From the cell containing the given text, extract its center point as [X, Y] coordinate. 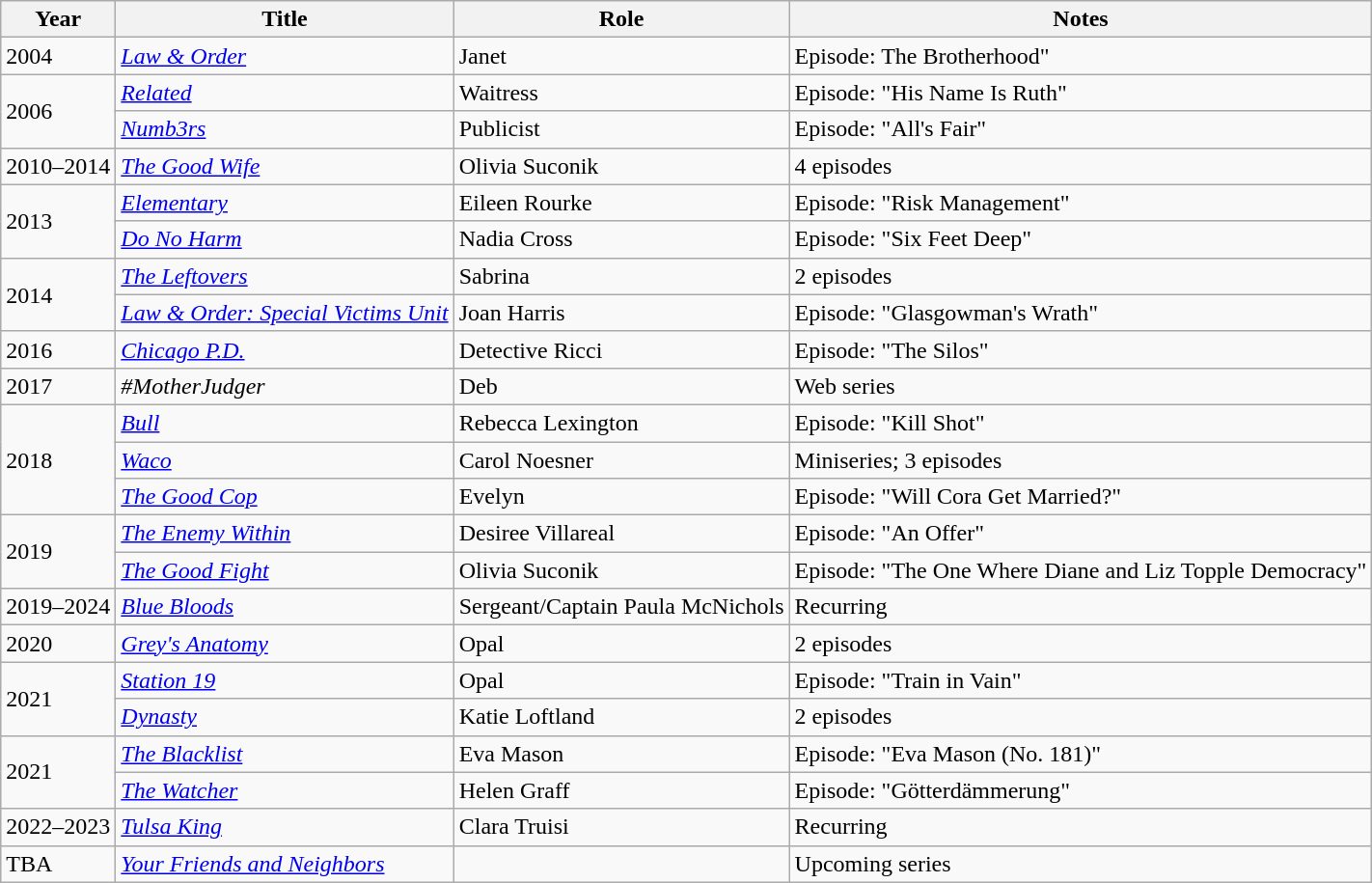
2020 [58, 644]
The Good Wife [285, 166]
Waco [285, 460]
Title [285, 19]
2013 [58, 221]
The Enemy Within [285, 534]
Grey's Anatomy [285, 644]
Upcoming series [1081, 864]
Chicago P.D. [285, 349]
Publicist [621, 129]
Katie Loftland [621, 717]
Web series [1081, 386]
The Watcher [285, 790]
Rebecca Lexington [621, 423]
Year [58, 19]
Sergeant/Captain Paula McNichols [621, 607]
Waitress [621, 93]
The Good Fight [285, 570]
2006 [58, 111]
Eileen Rourke [621, 203]
Episode: "Götterdämmerung" [1081, 790]
Episode: "Eva Mason (No. 181)" [1081, 754]
Elementary [285, 203]
2022–2023 [58, 827]
Episode: "Risk Management" [1081, 203]
Helen Graff [621, 790]
Episode: "The One Where Diane and Liz Topple Democracy" [1081, 570]
2017 [58, 386]
Station 19 [285, 680]
Episode: "Six Feet Deep" [1081, 239]
Clara Truisi [621, 827]
Detective Ricci [621, 349]
Related [285, 93]
Episode: "Train in Vain" [1081, 680]
Notes [1081, 19]
Desiree Villareal [621, 534]
2019–2024 [58, 607]
The Good Cop [285, 497]
Miniseries; 3 episodes [1081, 460]
Episode: "Kill Shot" [1081, 423]
Blue Bloods [285, 607]
2010–2014 [58, 166]
2014 [58, 294]
#MotherJudger [285, 386]
Do No Harm [285, 239]
Eva Mason [621, 754]
Carol Noesner [621, 460]
Tulsa King [285, 827]
Bull [285, 423]
Numb3rs [285, 129]
Joan Harris [621, 313]
2004 [58, 56]
2018 [58, 459]
Nadia Cross [621, 239]
Role [621, 19]
The Leftovers [285, 276]
Episode: "Glasgowman's Wrath" [1081, 313]
Episode: The Brotherhood" [1081, 56]
Janet [621, 56]
Episode: "An Offer" [1081, 534]
Your Friends and Neighbors [285, 864]
The Blacklist [285, 754]
Episode: "The Silos" [1081, 349]
Episode: "Will Cora Get Married?" [1081, 497]
2016 [58, 349]
Evelyn [621, 497]
2019 [58, 552]
TBA [58, 864]
Episode: "His Name Is Ruth" [1081, 93]
Dynasty [285, 717]
Law & Order [285, 56]
Law & Order: Special Victims Unit [285, 313]
Sabrina [621, 276]
4 episodes [1081, 166]
Deb [621, 386]
Episode: "All's Fair" [1081, 129]
